For the text-containing cell, return its midpoint in (x, y) coordinate format. 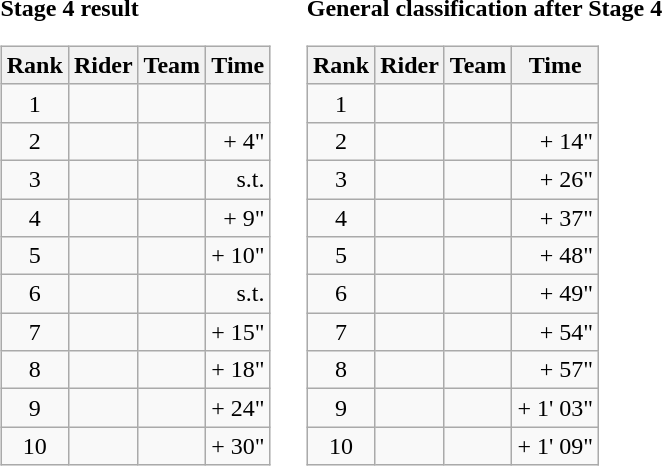
+ 1' 03" (556, 408)
+ 9" (238, 217)
+ 4" (238, 141)
+ 37" (556, 217)
+ 14" (556, 141)
+ 54" (556, 332)
+ 48" (556, 256)
+ 15" (238, 332)
+ 30" (238, 446)
+ 57" (556, 370)
+ 1' 09" (556, 446)
+ 26" (556, 179)
+ 18" (238, 370)
+ 10" (238, 256)
+ 49" (556, 294)
+ 24" (238, 408)
